From the cell containing the given text, extract its center point as (X, Y) coordinate. 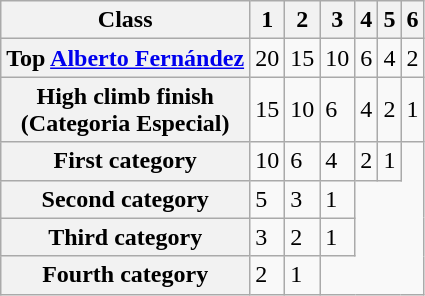
Top Alberto Fernández (126, 58)
Class (126, 20)
Second category (126, 199)
Third category (126, 237)
20 (268, 58)
High climb finish(Categoria Especial) (126, 110)
First category (126, 161)
Fourth category (126, 275)
